Detect which cell encompasses the target text, then output its [X, Y] center coordinate. 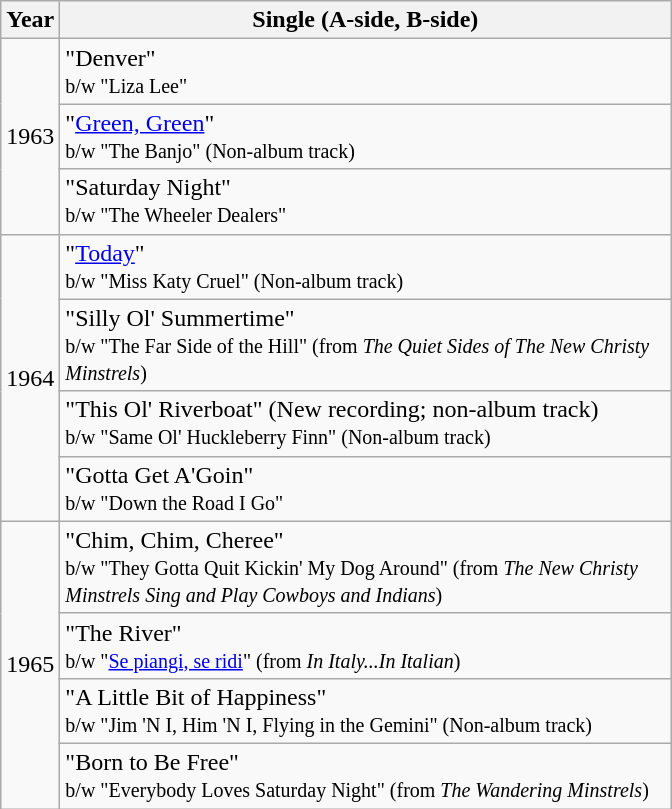
1963 [30, 136]
1965 [30, 664]
1964 [30, 378]
Year [30, 20]
"Chim, Chim, Cheree"b/w "They Gotta Quit Kickin' My Dog Around" (from The New Christy Minstrels Sing and Play Cowboys and Indians) [366, 567]
"Saturday Night"b/w "The Wheeler Dealers" [366, 202]
"The River"b/w "Se piangi, se ridi" (from In Italy...In Italian) [366, 646]
"Denver"b/w "Liza Lee" [366, 72]
"Green, Green"b/w "The Banjo" (Non-album track) [366, 136]
"Born to Be Free"b/w "Everybody Loves Saturday Night" (from The Wandering Minstrels) [366, 776]
Single (A-side, B-side) [366, 20]
"Gotta Get A'Goin"b/w "Down the Road I Go" [366, 488]
"Silly Ol' Summertime"b/w "The Far Side of the Hill" (from The Quiet Sides of The New Christy Minstrels) [366, 345]
"A Little Bit of Happiness"b/w "Jim 'N I, Him 'N I, Flying in the Gemini" (Non-album track) [366, 710]
"This Ol' Riverboat" (New recording; non-album track)b/w "Same Ol' Huckleberry Finn" (Non-album track) [366, 424]
"Today"b/w "Miss Katy Cruel" (Non-album track) [366, 266]
